Find where the given text appears and provide that cell's center as [x, y] coordinate. 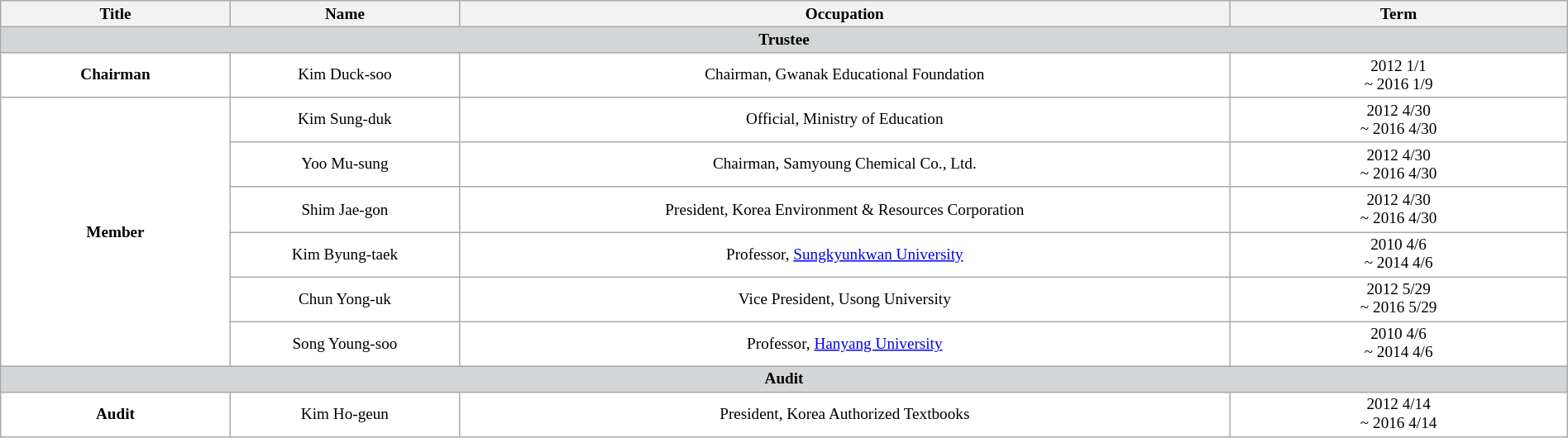
Kim Sung-duk [344, 120]
Name [344, 14]
Kim Ho-geun [344, 414]
Term [1398, 14]
Song Young-soo [344, 344]
Professor, Hanyang University [845, 344]
Kim Byung-taek [344, 254]
Kim Duck-soo [344, 75]
Vice President, Usong University [845, 299]
President, Korea Authorized Textbooks [845, 414]
2012 4/14 ~ 2016 4/14 [1398, 414]
President, Korea Environment & Resources Corporation [845, 209]
Official, Ministry of Education [845, 120]
2012 5/29 ~ 2016 5/29 [1398, 299]
Chun Yong-uk [344, 299]
Member [116, 231]
Chairman [116, 75]
Yoo Mu-sung [344, 164]
Trustee [784, 40]
Chairman, Gwanak Educational Foundation [845, 75]
Shim Jae-gon [344, 209]
2012 1/1 ~ 2016 1/9 [1398, 75]
Professor, Sungkyunkwan University [845, 254]
Title [116, 14]
Occupation [845, 14]
Chairman, Samyoung Chemical Co., Ltd. [845, 164]
